From the cell containing the given text, extract its center point as [X, Y] coordinate. 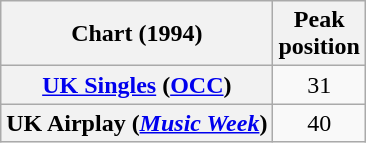
40 [319, 123]
UK Singles (OCC) [137, 85]
31 [319, 85]
Peakposition [319, 34]
UK Airplay (Music Week) [137, 123]
Chart (1994) [137, 34]
